Determine the [x, y] coordinate at the center of the cell enclosing the given text.  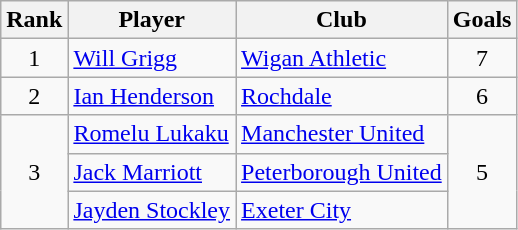
Goals [482, 20]
Wigan Athletic [342, 58]
1 [34, 58]
7 [482, 58]
Exeter City [342, 210]
Jack Marriott [152, 172]
6 [482, 96]
Club [342, 20]
Jayden Stockley [152, 210]
Rank [34, 20]
Manchester United [342, 134]
Peterborough United [342, 172]
Player [152, 20]
Rochdale [342, 96]
3 [34, 172]
Ian Henderson [152, 96]
5 [482, 172]
Will Grigg [152, 58]
2 [34, 96]
Romelu Lukaku [152, 134]
